Pinpoint the cell where the given text exists, returning its [x, y] midpoint coordinate. 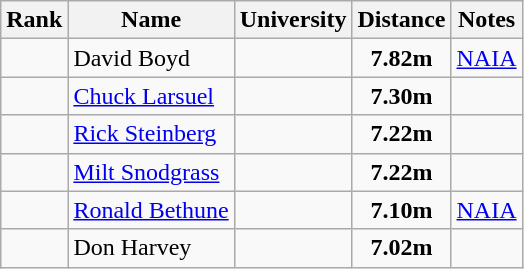
Distance [402, 20]
Don Harvey [151, 248]
Name [151, 20]
David Boyd [151, 58]
Rank [34, 20]
University [293, 20]
7.02m [402, 248]
Milt Snodgrass [151, 172]
7.30m [402, 96]
Notes [486, 20]
7.10m [402, 210]
Rick Steinberg [151, 134]
Chuck Larsuel [151, 96]
Ronald Bethune [151, 210]
7.82m [402, 58]
